Pinpoint the cell where the given text exists, returning its [X, Y] midpoint coordinate. 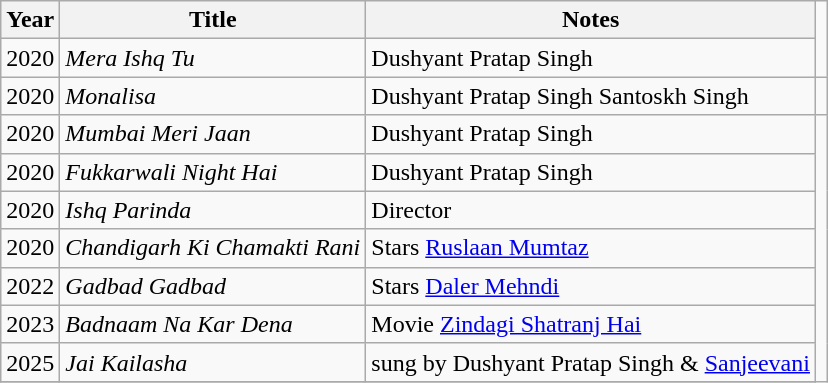
Title [213, 20]
Monalisa [213, 96]
2023 [30, 324]
Mera Ishq Tu [213, 58]
Dushyant Pratap Singh Santoskh Singh [591, 96]
2022 [30, 286]
Mumbai Meri Jaan [213, 134]
Stars Ruslaan Mumtaz [591, 248]
Badnaam Na Kar Dena [213, 324]
2025 [30, 362]
Movie Zindagi Shatranj Hai [591, 324]
Stars Daler Mehndi [591, 286]
Notes [591, 20]
sung by Dushyant Pratap Singh & Sanjeevani [591, 362]
Jai Kailasha [213, 362]
Ishq Parinda [213, 210]
Fukkarwali Night Hai [213, 172]
Year [30, 20]
Chandigarh Ki Chamakti Rani [213, 248]
Director [591, 210]
Gadbad Gadbad [213, 286]
